Provide the (x, y) coordinate of the cell's center where the given text is located.  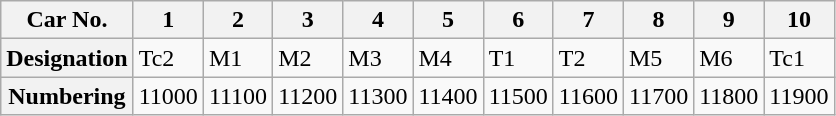
1 (168, 20)
M5 (658, 58)
2 (238, 20)
M3 (378, 58)
4 (378, 20)
M4 (448, 58)
M1 (238, 58)
Tc2 (168, 58)
T1 (518, 58)
Car No. (67, 20)
11800 (729, 96)
8 (658, 20)
M2 (308, 58)
11400 (448, 96)
M6 (729, 58)
7 (588, 20)
T2 (588, 58)
9 (729, 20)
11700 (658, 96)
11100 (238, 96)
11500 (518, 96)
Numbering (67, 96)
5 (448, 20)
6 (518, 20)
11300 (378, 96)
Tc1 (799, 58)
11200 (308, 96)
11600 (588, 96)
11900 (799, 96)
Designation (67, 58)
3 (308, 20)
10 (799, 20)
11000 (168, 96)
